Detect which cell encompasses the target text, then output its (x, y) center coordinate. 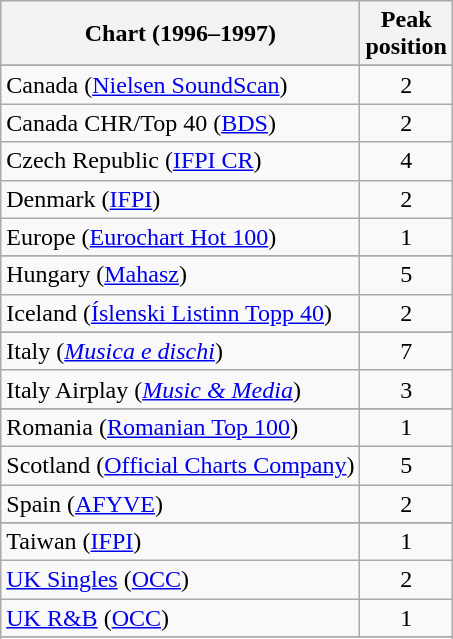
Hungary (Mahasz) (180, 275)
UK Singles (OCC) (180, 580)
UK R&B (OCC) (180, 618)
3 (406, 389)
Taiwan (IFPI) (180, 542)
Canada (Nielsen SoundScan) (180, 85)
Denmark (IFPI) (180, 199)
Scotland (Official Charts Company) (180, 465)
Peakposition (406, 34)
Europe (Eurochart Hot 100) (180, 237)
Czech Republic (IFPI CR) (180, 161)
7 (406, 351)
4 (406, 161)
Spain (AFYVE) (180, 503)
Chart (1996–1997) (180, 34)
Italy (Musica e dischi) (180, 351)
Canada CHR/Top 40 (BDS) (180, 123)
Romania (Romanian Top 100) (180, 427)
Italy Airplay (Music & Media) (180, 389)
Iceland (Íslenski Listinn Topp 40) (180, 313)
